Scan for the cell matching the given text and deliver its (x, y) coordinate at center. 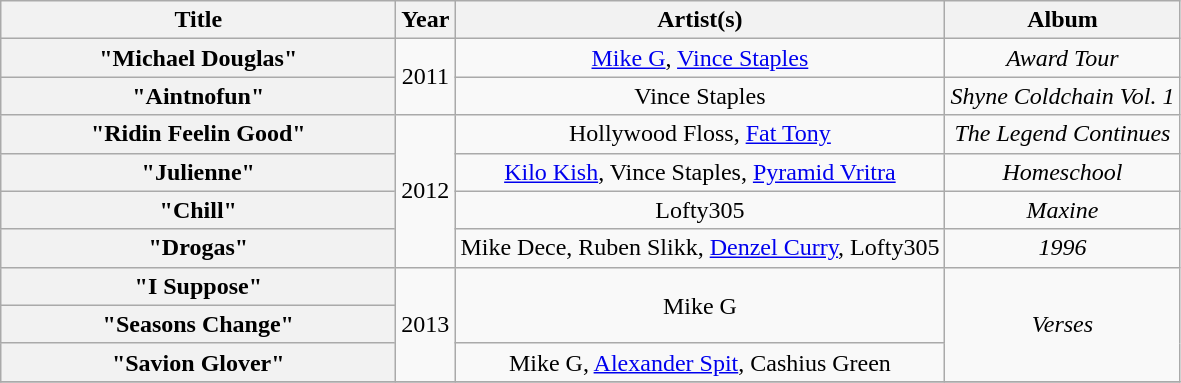
2013 (426, 324)
Artist(s) (700, 20)
2012 (426, 191)
"Seasons Change" (198, 324)
"Michael Douglas" (198, 58)
"Ridin Feelin Good" (198, 134)
"Chill" (198, 210)
Mike Dece, Ruben Slikk, Denzel Curry, Lofty305 (700, 248)
Mike G, Alexander Spit, Cashius Green (700, 362)
Maxine (1062, 210)
1996 (1062, 248)
"I Suppose" (198, 286)
Hollywood Floss, Fat Tony (700, 134)
The Legend Continues (1062, 134)
Year (426, 20)
"Aintnofun" (198, 96)
2011 (426, 77)
Lofty305 (700, 210)
Kilo Kish, Vince Staples, Pyramid Vritra (700, 172)
Vince Staples (700, 96)
Homeschool (1062, 172)
Shyne Coldchain Vol. 1 (1062, 96)
Title (198, 20)
"Julienne" (198, 172)
Mike G (700, 305)
Album (1062, 20)
Mike G, Vince Staples (700, 58)
Verses (1062, 324)
"Savion Glover" (198, 362)
"Drogas" (198, 248)
Award Tour (1062, 58)
